Locate the cell with the specified text and output its (x, y) center coordinate. 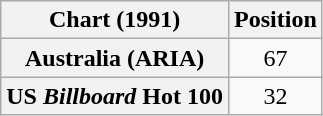
US Billboard Hot 100 (115, 96)
Australia (ARIA) (115, 58)
32 (276, 96)
Position (276, 20)
Chart (1991) (115, 20)
67 (276, 58)
